Output the (X, Y) coordinate of the center of the cell containing the given text.  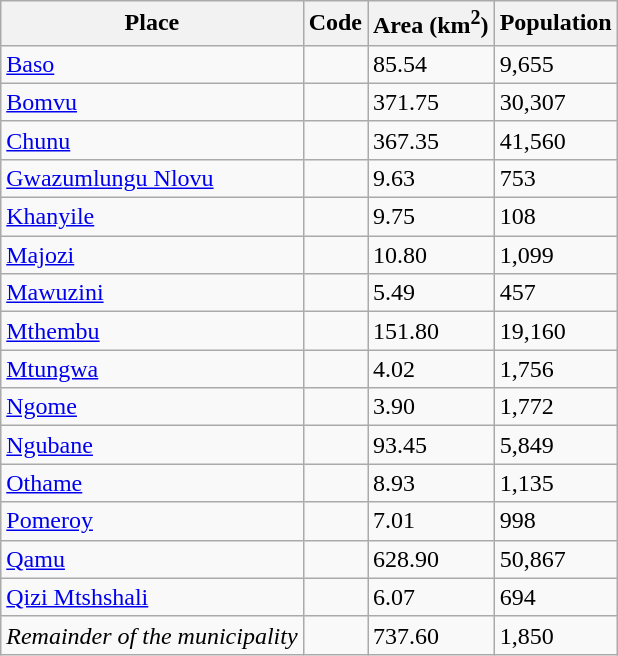
Mthembu (152, 331)
50,867 (556, 559)
41,560 (556, 140)
Chunu (152, 140)
Qizi Mtshshali (152, 597)
3.90 (432, 407)
Majozi (152, 255)
371.75 (432, 102)
9.75 (432, 217)
Bomvu (152, 102)
Othame (152, 483)
108 (556, 217)
Place (152, 24)
85.54 (432, 64)
Code (335, 24)
93.45 (432, 445)
Gwazumlungu Nlovu (152, 178)
6.07 (432, 597)
Khanyile (152, 217)
753 (556, 178)
1,135 (556, 483)
30,307 (556, 102)
9,655 (556, 64)
8.93 (432, 483)
Ngubane (152, 445)
10.80 (432, 255)
628.90 (432, 559)
4.02 (432, 369)
19,160 (556, 331)
1,850 (556, 635)
Pomeroy (152, 521)
Baso (152, 64)
Qamu (152, 559)
1,756 (556, 369)
Area (km2) (432, 24)
457 (556, 293)
9.63 (432, 178)
998 (556, 521)
Ngome (152, 407)
5,849 (556, 445)
1,772 (556, 407)
1,099 (556, 255)
5.49 (432, 293)
151.80 (432, 331)
694 (556, 597)
Remainder of the municipality (152, 635)
367.35 (432, 140)
Mawuzini (152, 293)
7.01 (432, 521)
Population (556, 24)
Mtungwa (152, 369)
737.60 (432, 635)
